Determine the (x, y) coordinate at the center of the cell enclosing the given text.  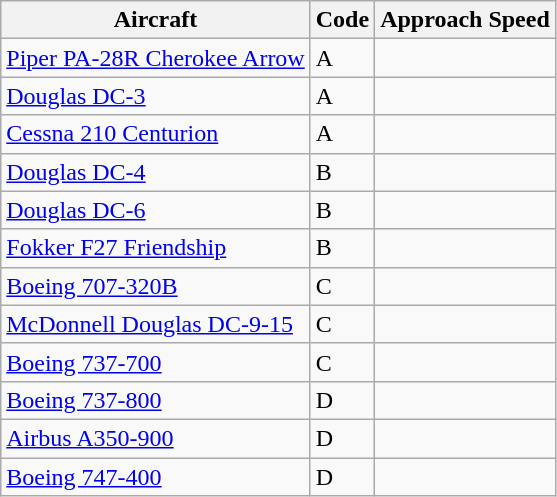
Boeing 747-400 (156, 477)
Code (342, 20)
Fokker F27 Friendship (156, 248)
Airbus A350-900 (156, 438)
Boeing 737-700 (156, 362)
Douglas DC-3 (156, 96)
Douglas DC-4 (156, 172)
McDonnell Douglas DC-9-15 (156, 324)
Douglas DC-6 (156, 210)
Boeing 737-800 (156, 400)
Boeing 707-320B (156, 286)
Cessna 210 Centurion (156, 134)
Aircraft (156, 20)
Approach Speed (466, 20)
Piper PA-28R Cherokee Arrow (156, 58)
